Scan for the cell matching the given text and deliver its [X, Y] coordinate at center. 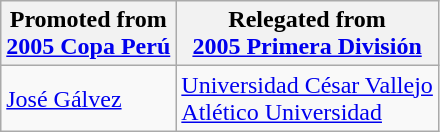
José Gálvez [88, 98]
Promoted from2005 Copa Perú [88, 34]
Relegated from2005 Primera División [308, 34]
Universidad César Vallejo Atlético Universidad [308, 98]
